For the text-containing cell, return its midpoint in (x, y) coordinate format. 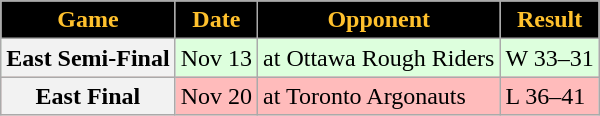
Date (216, 20)
L 36–41 (550, 96)
East Semi-Final (88, 58)
Opponent (379, 20)
Result (550, 20)
W 33–31 (550, 58)
Nov 13 (216, 58)
Game (88, 20)
at Toronto Argonauts (379, 96)
at Ottawa Rough Riders (379, 58)
East Final (88, 96)
Nov 20 (216, 96)
